Return the (X, Y) coordinate for the center point of the cell that contains the specified text.  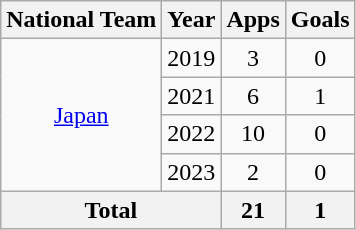
6 (253, 96)
10 (253, 134)
Goals (320, 20)
2021 (192, 96)
2023 (192, 172)
2019 (192, 58)
Year (192, 20)
National Team (82, 20)
2022 (192, 134)
21 (253, 210)
3 (253, 58)
Total (111, 210)
2 (253, 172)
Apps (253, 20)
Japan (82, 115)
